Extract the [x, y] coordinate from the center of the cell holding the provided text.  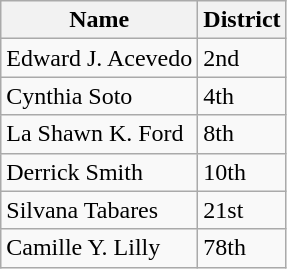
District [242, 20]
4th [242, 96]
Name [100, 20]
8th [242, 134]
Silvana Tabares [100, 210]
21st [242, 210]
10th [242, 172]
2nd [242, 58]
Cynthia Soto [100, 96]
La Shawn K. Ford [100, 134]
78th [242, 248]
Derrick Smith [100, 172]
Camille Y. Lilly [100, 248]
Edward J. Acevedo [100, 58]
